Capture the cell that displays the provided text and extract its (X, Y) central coordinate. 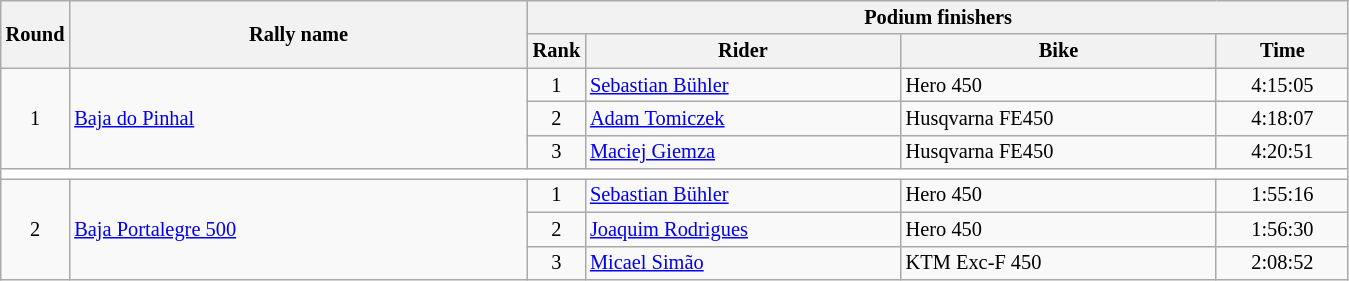
Rank (556, 51)
Time (1282, 51)
4:18:07 (1282, 118)
Baja Portalegre 500 (298, 228)
Joaquim Rodrigues (743, 229)
Adam Tomiczek (743, 118)
Micael Simão (743, 263)
4:20:51 (1282, 152)
Rally name (298, 34)
Podium finishers (938, 17)
2:08:52 (1282, 263)
Round (36, 34)
Baja do Pinhal (298, 118)
Rider (743, 51)
KTM Exc-F 450 (1059, 263)
Bike (1059, 51)
1:56:30 (1282, 229)
4:15:05 (1282, 85)
Maciej Giemza (743, 152)
1:55:16 (1282, 195)
